Detect which cell encompasses the target text, then output its (x, y) center coordinate. 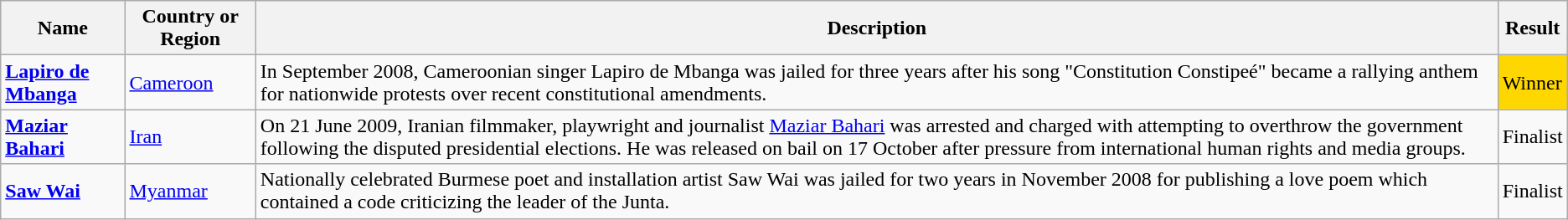
Name (63, 28)
Result (1533, 28)
Lapiro de Mbanga (63, 82)
Maziar Bahari (63, 137)
Description (876, 28)
Country or Region (190, 28)
Saw Wai (63, 191)
Iran (190, 137)
Winner (1533, 82)
Myanmar (190, 191)
Cameroon (190, 82)
